For the text-containing cell, return its midpoint in [x, y] coordinate format. 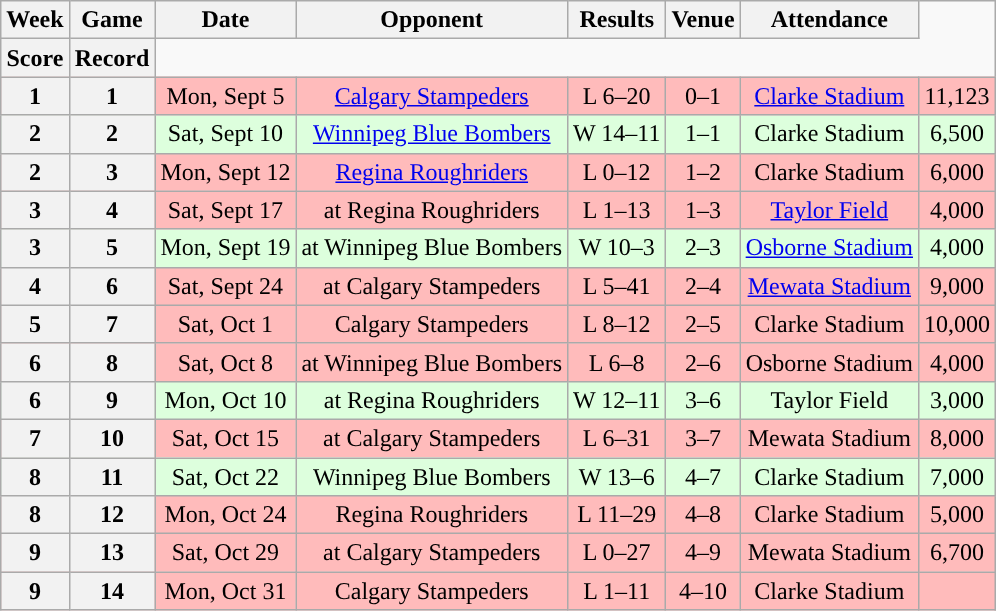
7,000 [958, 477]
2–4 [703, 286]
L 8–12 [617, 324]
Game [112, 20]
Sat, Oct 15 [226, 438]
Week [35, 20]
3,000 [958, 400]
Mon, Oct 10 [226, 400]
6,000 [958, 172]
Sat, Sept 17 [226, 210]
Record [112, 58]
8,000 [958, 438]
2–3 [703, 248]
14 [112, 591]
L 1–13 [617, 210]
9,000 [958, 286]
Sat, Oct 29 [226, 553]
2–5 [703, 324]
12 [112, 515]
6,700 [958, 553]
W 10–3 [617, 248]
Attendance [829, 20]
L 11–29 [617, 515]
Score [35, 58]
L 0–27 [617, 553]
Mon, Oct 31 [226, 591]
2–6 [703, 362]
6,500 [958, 134]
11 [112, 477]
Mon, Oct 24 [226, 515]
Sat, Oct 8 [226, 362]
Sat, Oct 22 [226, 477]
Mon, Sept 5 [226, 96]
13 [112, 553]
W 12–11 [617, 400]
L 6–31 [617, 438]
Mon, Sept 19 [226, 248]
Opponent [432, 20]
11,123 [958, 96]
4–8 [703, 515]
W 14–11 [617, 134]
Results [617, 20]
1–1 [703, 134]
L 5–41 [617, 286]
3–6 [703, 400]
4–9 [703, 553]
10,000 [958, 324]
3–7 [703, 438]
L 1–11 [617, 591]
5,000 [958, 515]
0–1 [703, 96]
10 [112, 438]
L 6–8 [617, 362]
Sat, Oct 1 [226, 324]
W 13–6 [617, 477]
1–3 [703, 210]
4–7 [703, 477]
Sat, Sept 24 [226, 286]
Venue [703, 20]
Mon, Sept 12 [226, 172]
Date [226, 20]
L 6–20 [617, 96]
4–10 [703, 591]
L 0–12 [617, 172]
1–2 [703, 172]
Sat, Sept 10 [226, 134]
